Locate the cell with the specified text and output its (x, y) center coordinate. 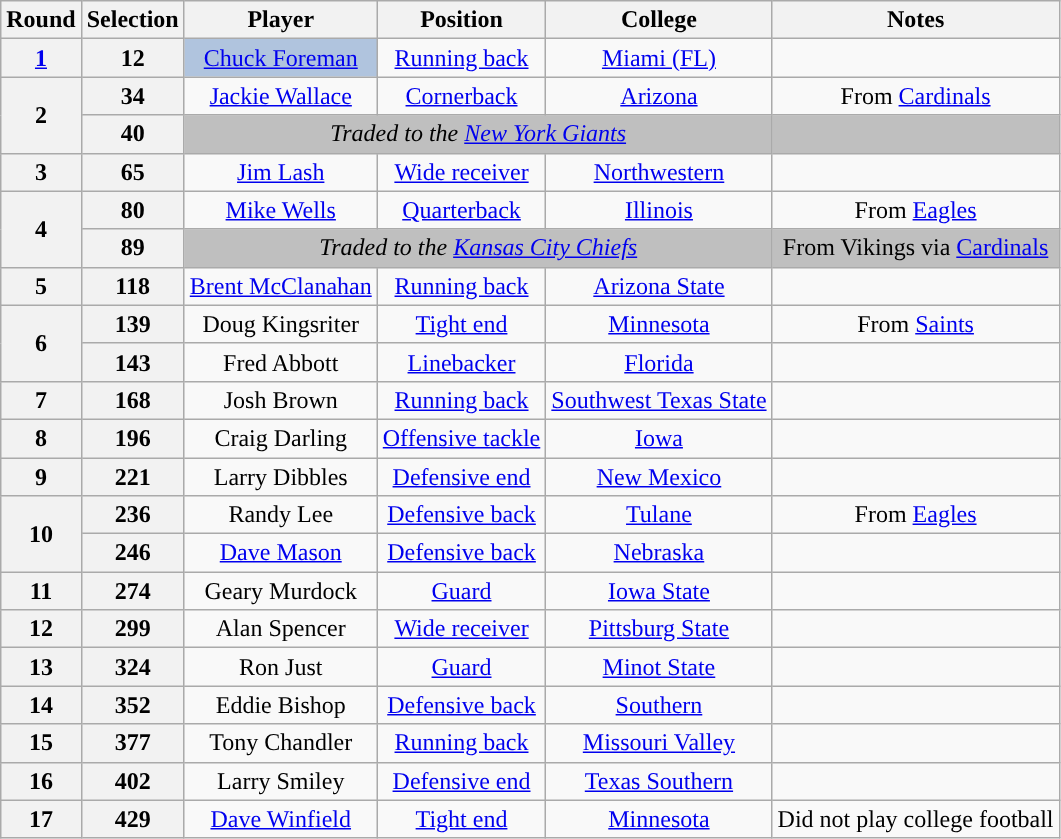
Craig Darling (280, 438)
Linebacker (462, 362)
Cornerback (462, 96)
89 (132, 248)
9 (41, 477)
221 (132, 477)
Tony Chandler (280, 743)
Iowa (659, 438)
Larry Dibbles (280, 477)
299 (132, 629)
402 (132, 781)
Arizona State (659, 286)
Texas Southern (659, 781)
Larry Smiley (280, 781)
New Mexico (659, 477)
Dave Winfield (280, 819)
377 (132, 743)
Illinois (659, 210)
Jim Lash (280, 172)
139 (132, 324)
3 (41, 172)
14 (41, 705)
6 (41, 343)
Fred Abbott (280, 362)
From Cardinals (916, 96)
1 (41, 58)
11 (41, 591)
Did not play college football (916, 819)
Missouri Valley (659, 743)
Miami (FL) (659, 58)
Minot State (659, 667)
Nebraska (659, 553)
Jackie Wallace (280, 96)
Quarterback (462, 210)
Ron Just (280, 667)
168 (132, 400)
118 (132, 286)
Dave Mason (280, 553)
Traded to the New York Giants (478, 134)
Notes (916, 20)
Southwest Texas State (659, 400)
34 (132, 96)
Round (41, 20)
Chuck Foreman (280, 58)
Southern (659, 705)
From Saints (916, 324)
15 (41, 743)
196 (132, 438)
65 (132, 172)
143 (132, 362)
Florida (659, 362)
Josh Brown (280, 400)
Pittsburg State (659, 629)
13 (41, 667)
236 (132, 515)
Offensive tackle (462, 438)
17 (41, 819)
Tulane (659, 515)
8 (41, 438)
Traded to the Kansas City Chiefs (478, 248)
Player (280, 20)
Alan Spencer (280, 629)
Randy Lee (280, 515)
Arizona (659, 96)
4 (41, 229)
16 (41, 781)
10 (41, 534)
Position (462, 20)
Selection (132, 20)
352 (132, 705)
Eddie Bishop (280, 705)
274 (132, 591)
7 (41, 400)
324 (132, 667)
429 (132, 819)
Doug Kingsriter (280, 324)
2 (41, 115)
80 (132, 210)
Geary Murdock (280, 591)
246 (132, 553)
Mike Wells (280, 210)
Iowa State (659, 591)
Northwestern (659, 172)
5 (41, 286)
From Vikings via Cardinals (916, 248)
College (659, 20)
Brent McClanahan (280, 286)
40 (132, 134)
